Determine the (X, Y) coordinate at the center of the cell enclosing the given text.  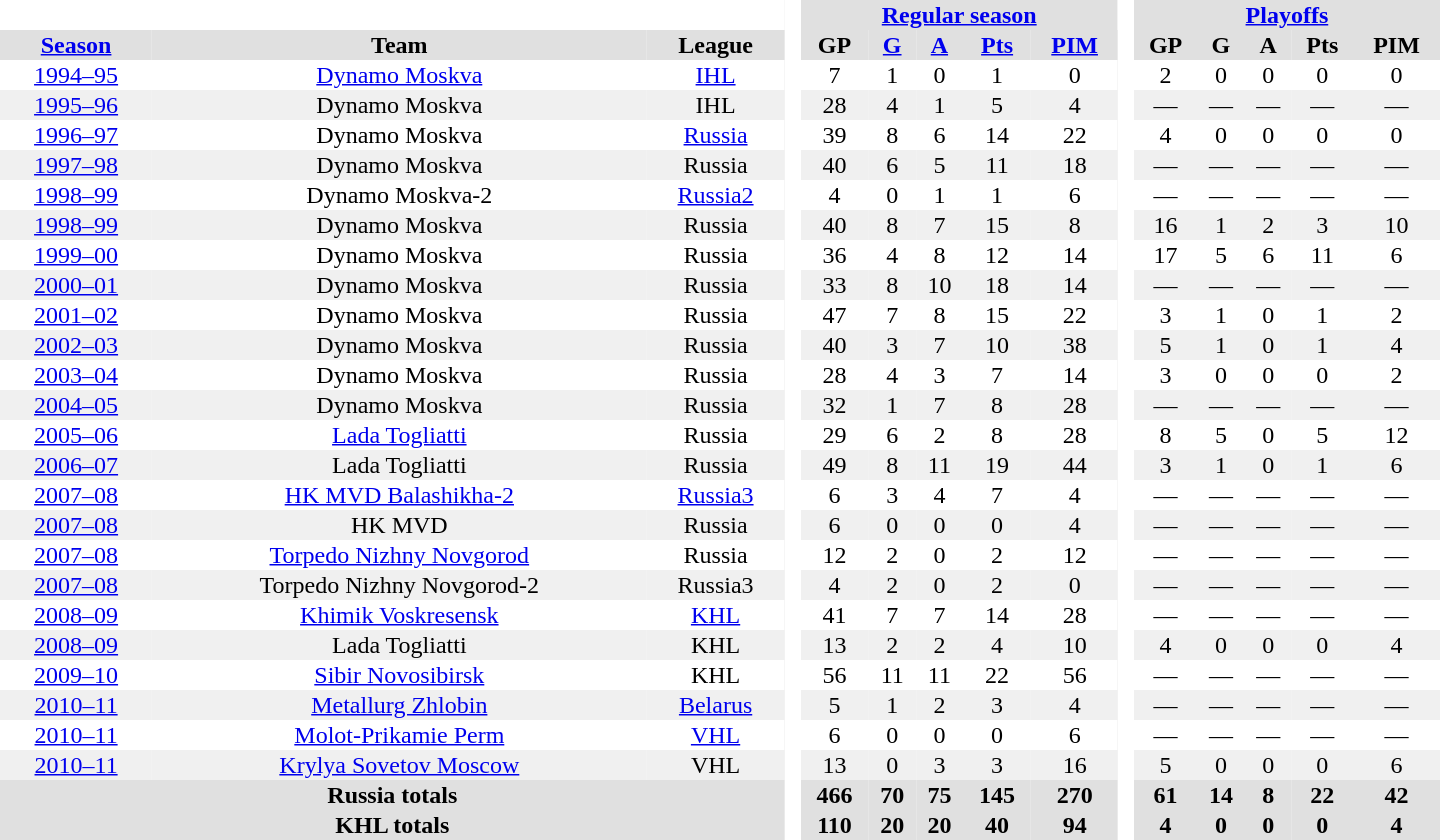
Belarus (715, 705)
Playoffs (1287, 15)
1999–00 (76, 255)
41 (834, 615)
Sibir Novosibirsk (399, 675)
Season (76, 45)
Krylya Sovetov Moscow (399, 765)
2009–10 (76, 675)
32 (834, 405)
Torpedo Nizhny Novgorod (399, 555)
2004–05 (76, 405)
29 (834, 435)
Russia totals (392, 795)
2001–02 (76, 315)
Russia2 (715, 195)
44 (1074, 465)
2006–07 (76, 465)
2002–03 (76, 345)
110 (834, 825)
1995–96 (76, 105)
42 (1396, 795)
47 (834, 315)
33 (834, 285)
2000–01 (76, 285)
1994–95 (76, 75)
Khimik Voskresensk (399, 615)
Metallurg Zhlobin (399, 705)
38 (1074, 345)
Dynamo Moskva-2 (399, 195)
270 (1074, 795)
2005–06 (76, 435)
466 (834, 795)
61 (1166, 795)
HK MVD (399, 525)
145 (997, 795)
75 (940, 795)
1996–97 (76, 135)
17 (1166, 255)
HK MVD Balashikha-2 (399, 495)
39 (834, 135)
Molot-Prikamie Perm (399, 735)
2003–04 (76, 375)
League (715, 45)
KHL totals (392, 825)
49 (834, 465)
19 (997, 465)
36 (834, 255)
Regular season (959, 15)
94 (1074, 825)
Torpedo Nizhny Novgorod-2 (399, 585)
70 (892, 795)
1997–98 (76, 165)
Team (399, 45)
